Pinpoint the cell where the given text exists, returning its (X, Y) midpoint coordinate. 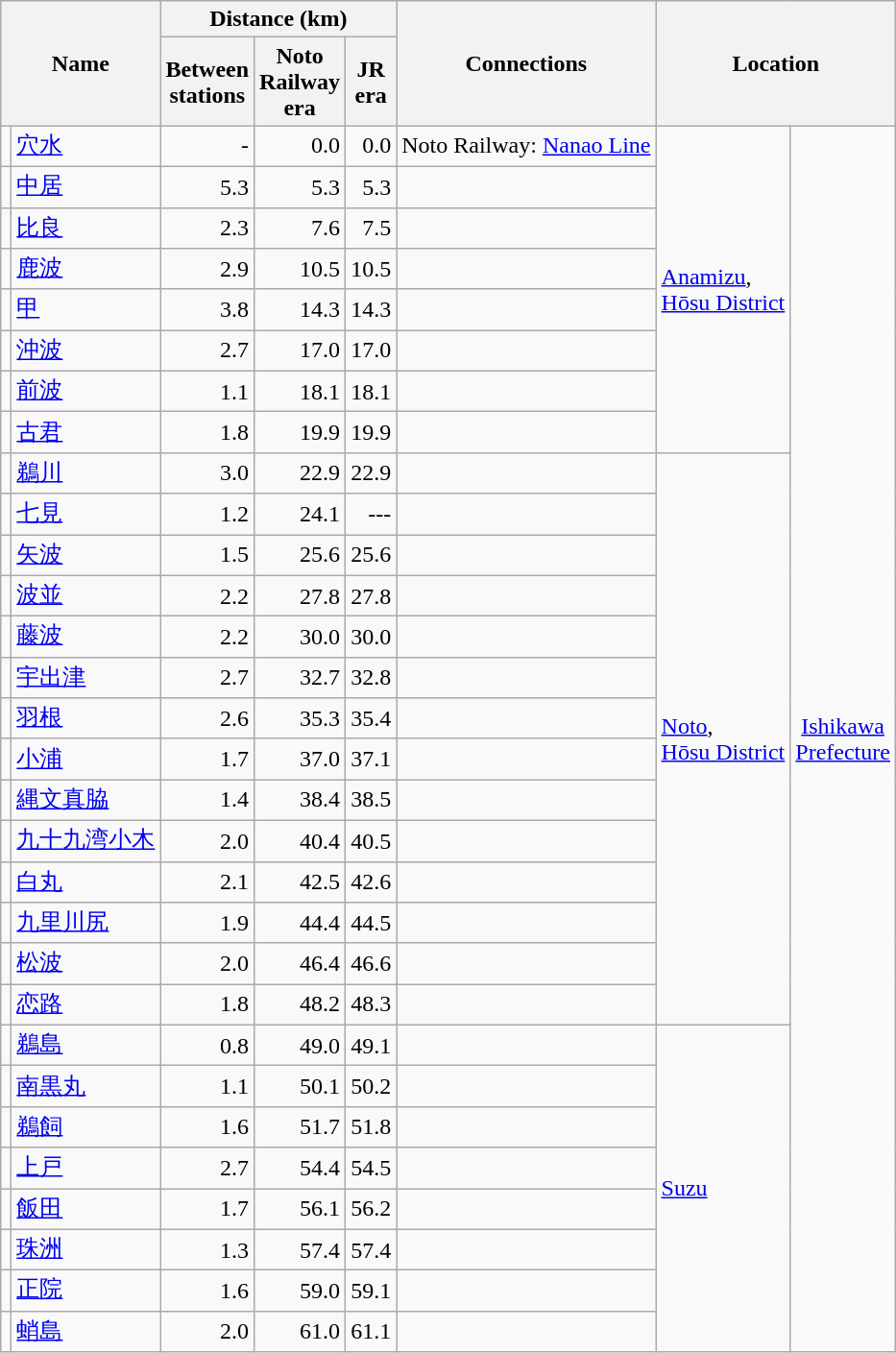
比良 (86, 229)
35.4 (371, 718)
Location (776, 63)
7.6 (300, 229)
49.0 (300, 1045)
鵜島 (86, 1045)
61.1 (371, 1331)
正院 (86, 1291)
Suzu (723, 1188)
56.1 (300, 1210)
Betweenstations (207, 82)
51.7 (300, 1127)
50.2 (371, 1087)
南黒丸 (86, 1087)
松波 (86, 964)
37.1 (371, 759)
Noto Railway: Nanao Line (526, 146)
沖波 (86, 351)
46.4 (300, 964)
JRera (371, 82)
上戸 (86, 1168)
波並 (86, 595)
2.6 (207, 718)
藤波 (86, 638)
32.7 (300, 678)
飯田 (86, 1210)
宇出津 (86, 678)
前波 (86, 392)
1.5 (207, 555)
蛸島 (86, 1331)
鵜飼 (86, 1127)
九里川尻 (86, 924)
鵜川 (86, 472)
38.5 (371, 801)
38.4 (300, 801)
2.3 (207, 229)
小浦 (86, 759)
3.8 (207, 309)
44.4 (300, 924)
1.3 (207, 1250)
2.9 (207, 269)
穴水 (86, 146)
1.4 (207, 801)
37.0 (300, 759)
Noto,Hōsu District (723, 738)
Anamizu,Hōsu District (723, 289)
44.5 (371, 924)
54.4 (300, 1168)
--- (371, 515)
0.8 (207, 1045)
59.1 (371, 1291)
59.0 (300, 1291)
42.6 (371, 882)
九十九湾小木 (86, 841)
2.1 (207, 882)
甲 (86, 309)
縄文真脇 (86, 801)
32.8 (371, 678)
48.3 (371, 1004)
49.1 (371, 1045)
古君 (86, 432)
51.8 (371, 1127)
Connections (526, 63)
中居 (86, 186)
七見 (86, 515)
1.2 (207, 515)
恋路 (86, 1004)
Distance (km) (278, 19)
NotoRailwayera (300, 82)
40.4 (300, 841)
56.2 (371, 1210)
羽根 (86, 718)
61.0 (300, 1331)
1.9 (207, 924)
矢波 (86, 555)
鹿波 (86, 269)
40.5 (371, 841)
- (207, 146)
珠洲 (86, 1250)
24.1 (300, 515)
Ishikawa Prefecture (843, 739)
48.2 (300, 1004)
3.0 (207, 472)
54.5 (371, 1168)
42.5 (300, 882)
白丸 (86, 882)
46.6 (371, 964)
Name (81, 63)
50.1 (300, 1087)
7.5 (371, 229)
35.3 (300, 718)
